For the text-containing cell, return its midpoint in (x, y) coordinate format. 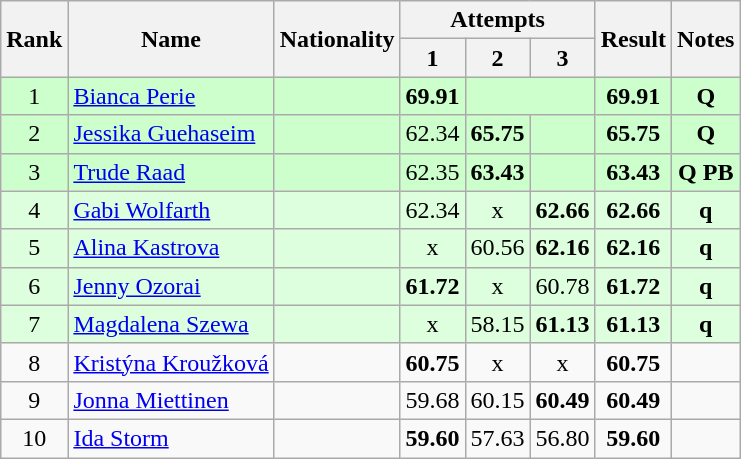
58.15 (498, 324)
Jenny Ozorai (171, 286)
Alina Kastrova (171, 248)
8 (34, 362)
Ida Storm (171, 438)
62.35 (432, 172)
9 (34, 400)
Attempts (498, 20)
Rank (34, 39)
Gabi Wolfarth (171, 210)
Trude Raad (171, 172)
Nationality (337, 39)
59.68 (432, 400)
6 (34, 286)
56.80 (562, 438)
Jonna Miettinen (171, 400)
Kristýna Kroužková (171, 362)
Result (633, 39)
Name (171, 39)
4 (34, 210)
Jessika Guehaseim (171, 134)
5 (34, 248)
60.56 (498, 248)
Bianca Perie (171, 96)
57.63 (498, 438)
60.78 (562, 286)
7 (34, 324)
Q PB (706, 172)
Magdalena Szewa (171, 324)
60.15 (498, 400)
Notes (706, 39)
10 (34, 438)
